For the text-containing cell, return its midpoint in [x, y] coordinate format. 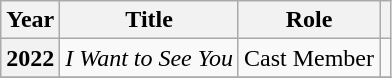
Role [308, 20]
Year [30, 20]
Title [150, 20]
I Want to See You [150, 58]
Cast Member [308, 58]
2022 [30, 58]
